Identify which cell holds the provided text, then report its (x, y) central coordinate. 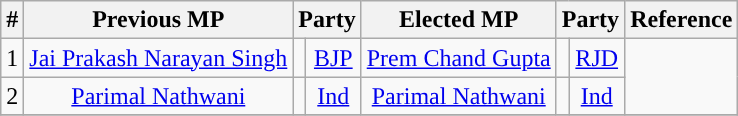
1 (12, 58)
Reference (682, 20)
# (12, 20)
2 (12, 96)
Elected MP (458, 20)
Previous MP (158, 20)
Prem Chand Gupta (458, 58)
RJD (597, 58)
Jai Prakash Narayan Singh (158, 58)
BJP (333, 58)
